From the cell containing the given text, extract its center point as [x, y] coordinate. 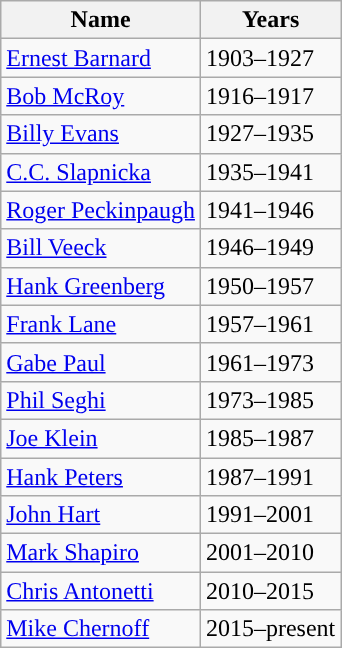
1916–1917 [270, 96]
Bob McRoy [101, 96]
Joe Klein [101, 438]
1957–1961 [270, 324]
Years [270, 20]
Chris Antonetti [101, 591]
Billy Evans [101, 134]
2001–2010 [270, 553]
1946–1949 [270, 248]
C.C. Slapnicka [101, 172]
Mike Chernoff [101, 629]
Hank Greenberg [101, 286]
Mark Shapiro [101, 553]
Name [101, 20]
1950–1957 [270, 286]
2015–present [270, 629]
Roger Peckinpaugh [101, 210]
Hank Peters [101, 477]
1961–1973 [270, 362]
1927–1935 [270, 134]
Bill Veeck [101, 248]
1991–2001 [270, 515]
1987–1991 [270, 477]
Phil Seghi [101, 400]
Ernest Barnard [101, 58]
1941–1946 [270, 210]
1935–1941 [270, 172]
1903–1927 [270, 58]
2010–2015 [270, 591]
Gabe Paul [101, 362]
1985–1987 [270, 438]
1973–1985 [270, 400]
John Hart [101, 515]
Frank Lane [101, 324]
